Locate the cell with the specified text and output its (x, y) center coordinate. 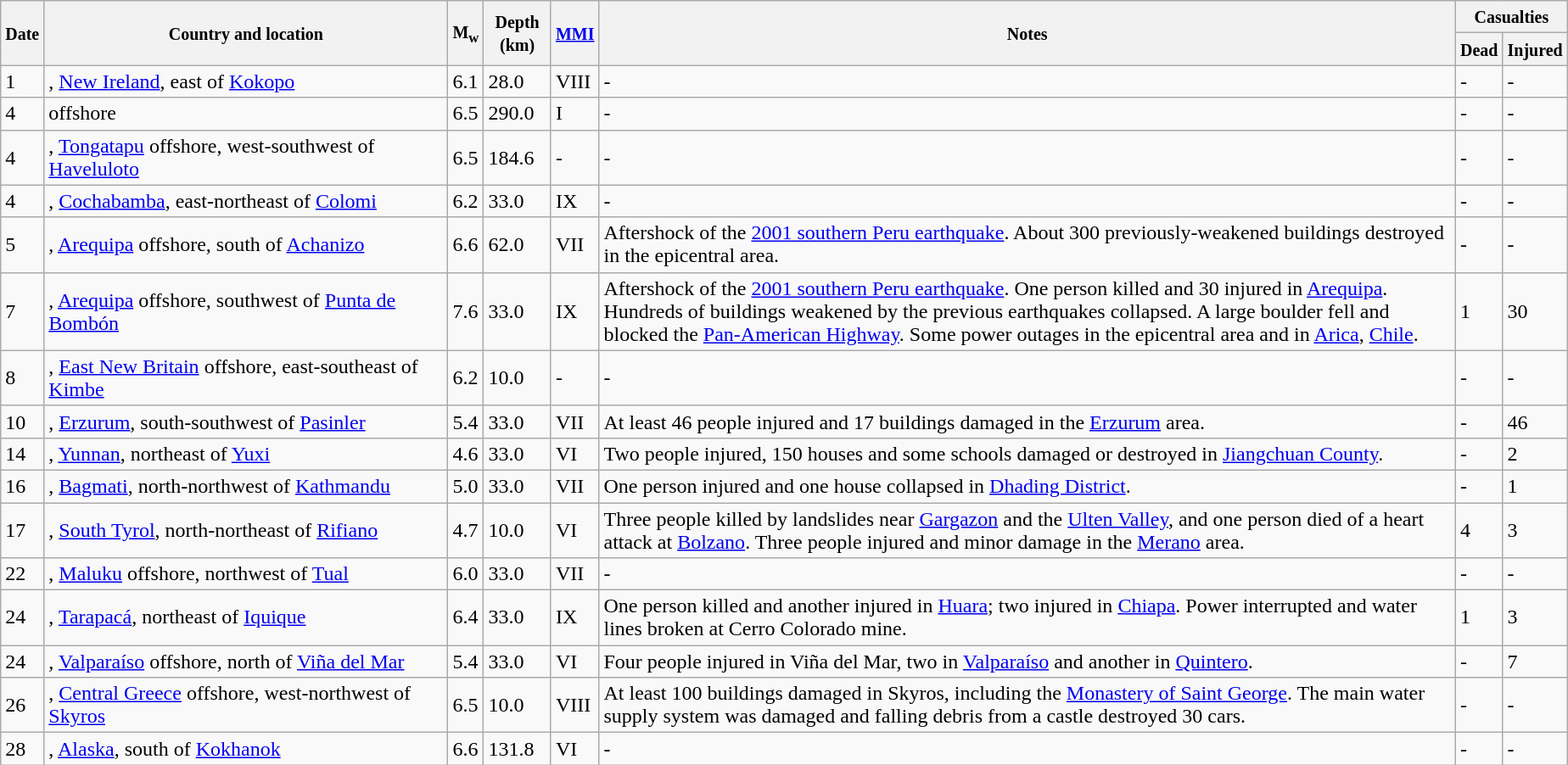
, Yunnan, northeast of Yuxi (246, 454)
, Central Greece offshore, west-northwest of Skyros (246, 706)
Injured (1535, 49)
6.4 (466, 617)
Country and location (246, 33)
7.6 (466, 311)
5 (22, 244)
, New Ireland, east of Kokopo (246, 81)
, Tongatapu offshore, west-southwest of Haveluloto (246, 158)
8 (22, 378)
46 (1535, 422)
Aftershock of the 2001 southern Peru earthquake. About 300 previously-weakened buildings destroyed in the epicentral area. (1028, 244)
17 (22, 529)
, South Tyrol, north-northeast of Rifiano (246, 529)
10 (22, 422)
One person injured and one house collapsed in Dhading District. (1028, 486)
4.6 (466, 454)
28 (22, 749)
14 (22, 454)
At least 46 people injured and 17 buildings damaged in the Erzurum area. (1028, 422)
Date (22, 33)
131.8 (518, 749)
2 (1535, 454)
, Valparaíso offshore, north of Viña del Mar (246, 662)
One person killed and another injured in Huara; two injured in Chiapa. Power interrupted and water lines broken at Cerro Colorado mine. (1028, 617)
22 (22, 574)
, Tarapacá, northeast of Iquique (246, 617)
, East New Britain offshore, east-southeast of Kimbe (246, 378)
5.0 (466, 486)
MMI (575, 33)
offshore (246, 114)
Mw (466, 33)
, Maluku offshore, northwest of Tual (246, 574)
Four people injured in Viña del Mar, two in Valparaíso and another in Quintero. (1028, 662)
Dead (1479, 49)
62.0 (518, 244)
184.6 (518, 158)
, Cochabamba, east-northeast of Colomi (246, 201)
, Alaska, south of Kokhanok (246, 749)
, Erzurum, south-southwest of Pasinler (246, 422)
30 (1535, 311)
Two people injured, 150 houses and some schools damaged or destroyed in Jiangchuan County. (1028, 454)
I (575, 114)
Notes (1028, 33)
6.0 (466, 574)
16 (22, 486)
, Arequipa offshore, southwest of Punta de Bombón (246, 311)
28.0 (518, 81)
4.7 (466, 529)
, Bagmati, north-northwest of Kathmandu (246, 486)
Casualties (1511, 17)
290.0 (518, 114)
, Arequipa offshore, south of Achanizo (246, 244)
6.1 (466, 81)
26 (22, 706)
Depth (km) (518, 33)
